From the cell containing the given text, extract its center point as [X, Y] coordinate. 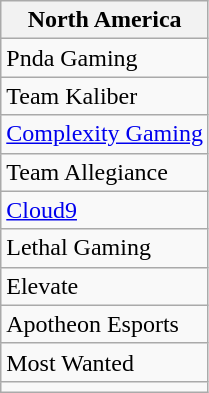
Team Allegiance [105, 172]
Cloud9 [105, 210]
Team Kaliber [105, 96]
Complexity Gaming [105, 134]
Most Wanted [105, 362]
Elevate [105, 286]
Apotheon Esports [105, 324]
North America [105, 20]
Lethal Gaming [105, 248]
Pnda Gaming [105, 58]
